Provide the [X, Y] coordinate of the cell's center where the given text is located.  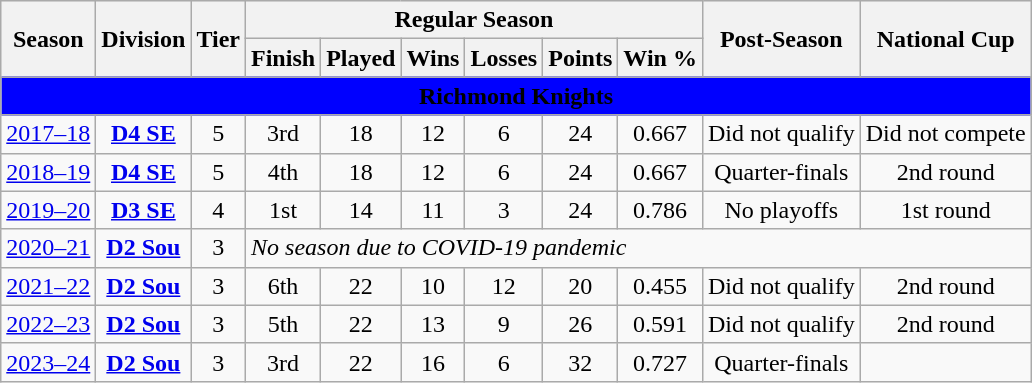
Richmond Knights [516, 96]
National Cup [946, 39]
4 [218, 210]
0.455 [660, 286]
Finish [284, 58]
No playoffs [781, 210]
2020–21 [48, 248]
16 [433, 362]
2023–24 [48, 362]
Tier [218, 39]
Losses [504, 58]
5th [284, 324]
0.786 [660, 210]
Wins [433, 58]
9 [504, 324]
2021–22 [48, 286]
2018–19 [48, 172]
13 [433, 324]
Division [144, 39]
Played [361, 58]
No season due to COVID-19 pandemic [639, 248]
1st [284, 210]
Did not compete [946, 134]
D3 SE [144, 210]
2019–20 [48, 210]
0.591 [660, 324]
20 [580, 286]
Win % [660, 58]
0.727 [660, 362]
1st round [946, 210]
32 [580, 362]
2022–23 [48, 324]
Points [580, 58]
2017–18 [48, 134]
14 [361, 210]
Season [48, 39]
Regular Season [474, 20]
4th [284, 172]
26 [580, 324]
11 [433, 210]
Post-Season [781, 39]
10 [433, 286]
6th [284, 286]
